Capture the cell that displays the provided text and extract its (x, y) central coordinate. 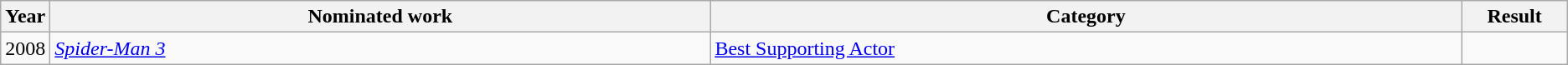
Category (1086, 17)
Best Supporting Actor (1086, 48)
2008 (25, 48)
Result (1514, 17)
Nominated work (380, 17)
Spider-Man 3 (380, 48)
Year (25, 17)
